Detect which cell encompasses the target text, then output its [x, y] center coordinate. 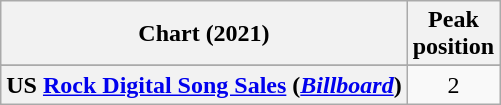
Peakposition [453, 34]
Chart (2021) [204, 34]
US Rock Digital Song Sales (Billboard) [204, 85]
2 [453, 85]
